Provide the (x, y) coordinate of the cell's center where the given text is located.  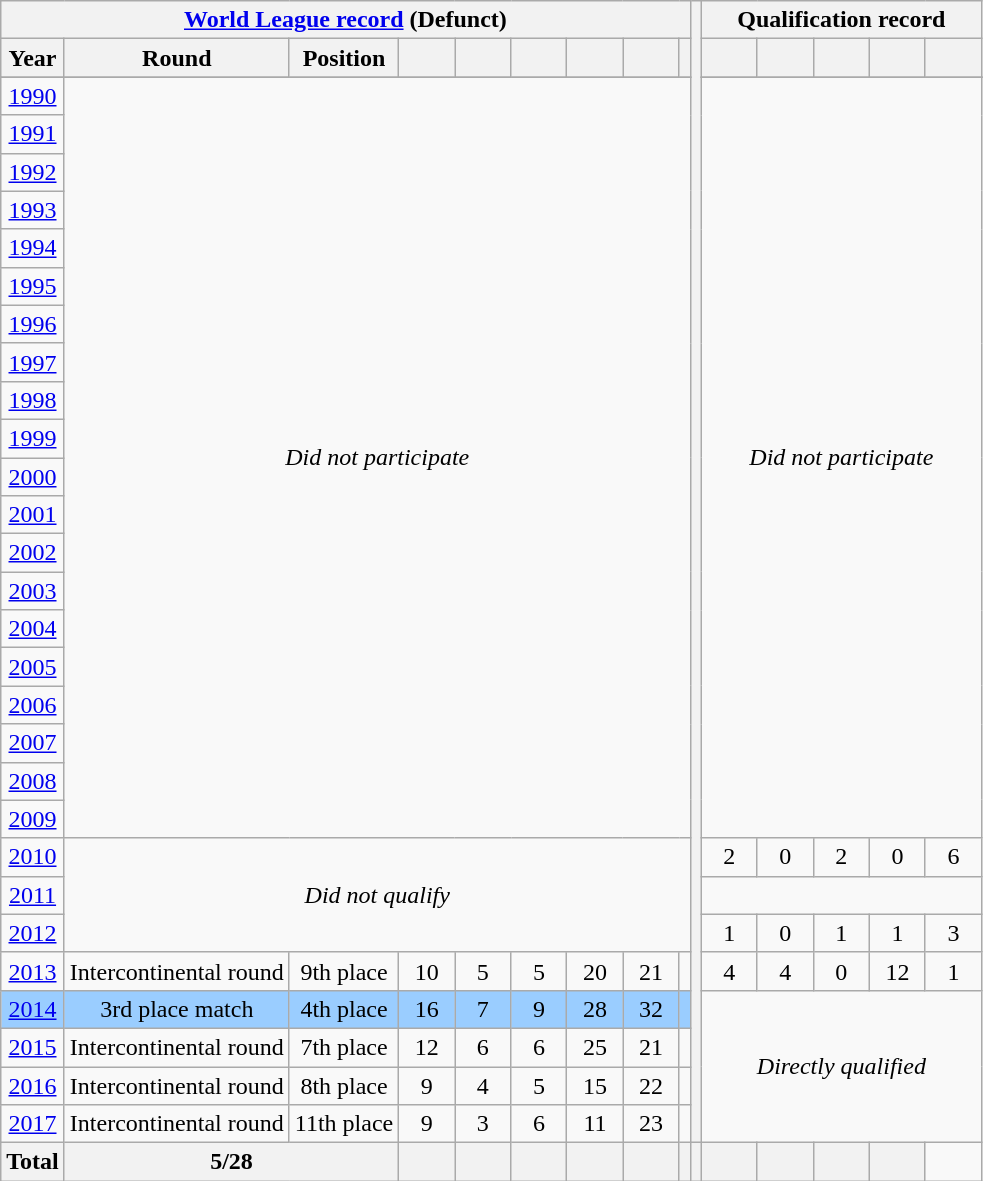
32 (651, 1009)
2005 (33, 667)
2006 (33, 705)
Total (33, 1162)
7 (483, 1009)
3rd place match (176, 1009)
1994 (33, 248)
Round (176, 58)
Position (344, 58)
1990 (33, 96)
1993 (33, 210)
8th place (344, 1085)
10 (427, 971)
2001 (33, 515)
2007 (33, 743)
2009 (33, 819)
2008 (33, 781)
15 (595, 1085)
2000 (33, 477)
28 (595, 1009)
2004 (33, 629)
2014 (33, 1009)
Qualification record (841, 20)
1992 (33, 172)
2011 (33, 895)
9th place (344, 971)
11th place (344, 1124)
Did not qualify (377, 895)
1991 (33, 134)
2015 (33, 1047)
25 (595, 1047)
Year (33, 58)
1999 (33, 438)
2002 (33, 553)
1995 (33, 286)
4th place (344, 1009)
1996 (33, 324)
7th place (344, 1047)
1998 (33, 400)
1997 (33, 362)
2003 (33, 591)
20 (595, 971)
Directly qualified (841, 1066)
11 (595, 1124)
2013 (33, 971)
16 (427, 1009)
22 (651, 1085)
2016 (33, 1085)
2012 (33, 933)
2017 (33, 1124)
23 (651, 1124)
World League record (Defunct) (346, 20)
2010 (33, 857)
5/28 (231, 1162)
